Return (X, Y) of the center of cell containing provided text 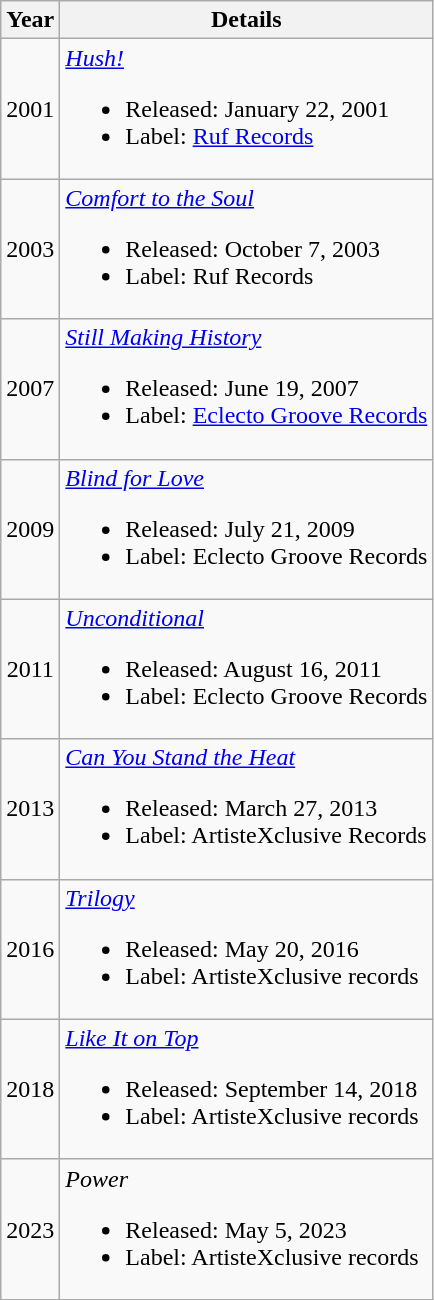
Details (246, 20)
Comfort to the SoulReleased: October 7, 2003Label: Ruf Records (246, 249)
Can You Stand the HeatReleased: March 27, 2013Label: ArtisteXclusive Records (246, 809)
Blind for LoveReleased: July 21, 2009Label: Eclecto Groove Records (246, 529)
PowerReleased: May 5, 2023Label: ArtisteXclusive records (246, 1229)
TrilogyReleased: May 20, 2016Label: ArtisteXclusive records (246, 949)
2016 (30, 949)
Year (30, 20)
2011 (30, 669)
2001 (30, 109)
2023 (30, 1229)
Like It on TopReleased: September 14, 2018Label: ArtisteXclusive records (246, 1089)
2007 (30, 389)
2018 (30, 1089)
2009 (30, 529)
UnconditionalReleased: August 16, 2011Label: Eclecto Groove Records (246, 669)
2003 (30, 249)
2013 (30, 809)
Still Making HistoryReleased: June 19, 2007Label: Eclecto Groove Records (246, 389)
Hush!Released: January 22, 2001Label: Ruf Records (246, 109)
